Extract the (X, Y) coordinate from the center of the cell holding the provided text.  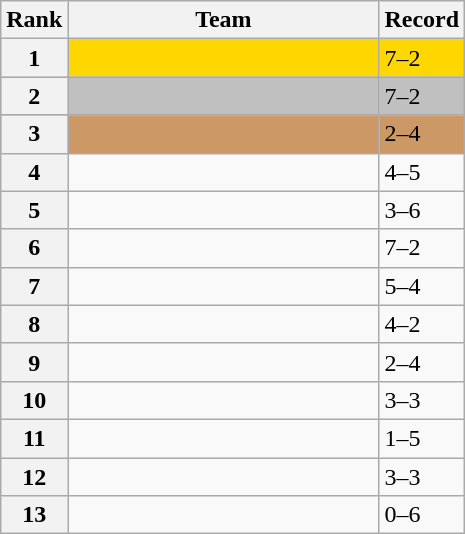
11 (34, 438)
5 (34, 210)
3–6 (422, 210)
1 (34, 58)
9 (34, 362)
8 (34, 324)
7 (34, 286)
Record (422, 20)
4 (34, 172)
Rank (34, 20)
3 (34, 134)
4–2 (422, 324)
6 (34, 248)
4–5 (422, 172)
0–6 (422, 515)
13 (34, 515)
Team (224, 20)
12 (34, 477)
5–4 (422, 286)
1–5 (422, 438)
10 (34, 400)
2 (34, 96)
